Return the [X, Y] coordinate for the center point of the cell that contains the specified text.  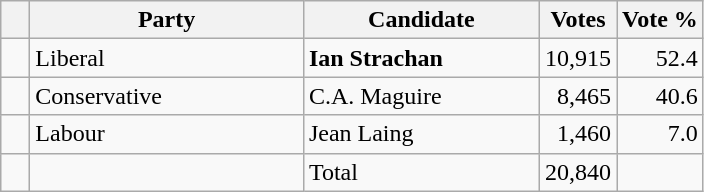
40.6 [660, 96]
20,840 [578, 172]
Ian Strachan [421, 58]
Candidate [421, 20]
Labour [167, 134]
Liberal [167, 58]
Total [421, 172]
1,460 [578, 134]
C.A. Maguire [421, 96]
52.4 [660, 58]
Votes [578, 20]
7.0 [660, 134]
Party [167, 20]
10,915 [578, 58]
Conservative [167, 96]
8,465 [578, 96]
Jean Laing [421, 134]
Vote % [660, 20]
